Find where the given text appears and provide that cell's center as (x, y) coordinate. 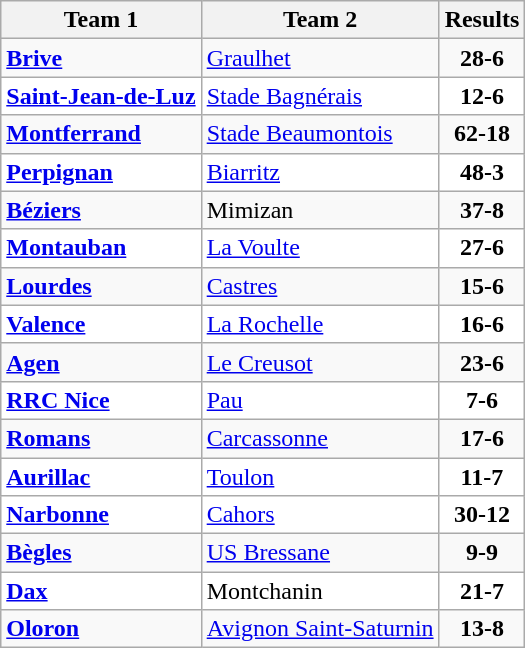
RRC Nice (101, 400)
Results (482, 20)
7-6 (482, 400)
Graulhet (320, 58)
Valence (101, 324)
28-6 (482, 58)
11-7 (482, 477)
Avignon Saint-Saturnin (320, 629)
Team 1 (101, 20)
La Rochelle (320, 324)
Stade Bagnérais (320, 96)
Brive (101, 58)
Toulon (320, 477)
37-8 (482, 210)
Cahors (320, 515)
Narbonne (101, 515)
Mimizan (320, 210)
US Bressane (320, 553)
Aurillac (101, 477)
27-6 (482, 248)
15-6 (482, 286)
17-6 (482, 438)
Romans (101, 438)
23-6 (482, 362)
Le Creusot (320, 362)
Montchanin (320, 591)
Carcassonne (320, 438)
Stade Beaumontois (320, 134)
12-6 (482, 96)
Perpignan (101, 172)
Lourdes (101, 286)
Béziers (101, 210)
9-9 (482, 553)
Dax (101, 591)
Bègles (101, 553)
Team 2 (320, 20)
62-18 (482, 134)
Montauban (101, 248)
La Voulte (320, 248)
Montferrand (101, 134)
13-8 (482, 629)
48-3 (482, 172)
16-6 (482, 324)
30-12 (482, 515)
21-7 (482, 591)
Agen (101, 362)
Castres (320, 286)
Saint-Jean-de-Luz (101, 96)
Biarritz (320, 172)
Pau (320, 400)
Oloron (101, 629)
